Return [x, y] of the center of cell containing provided text 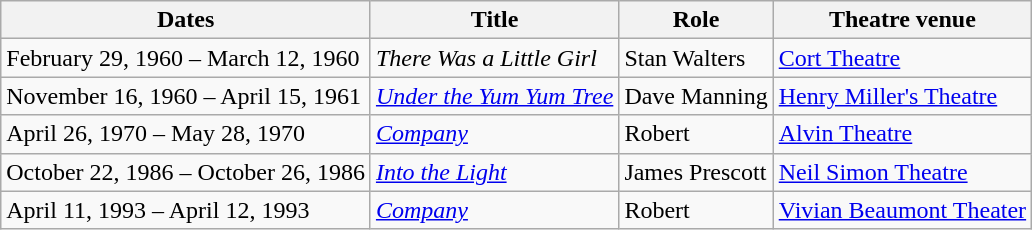
February 29, 1960 – March 12, 1960 [186, 58]
Alvin Theatre [902, 134]
October 22, 1986 – October 26, 1986 [186, 172]
Theatre venue [902, 20]
Title [494, 20]
April 26, 1970 – May 28, 1970 [186, 134]
There Was a Little Girl [494, 58]
Dave Manning [696, 96]
Role [696, 20]
November 16, 1960 – April 15, 1961 [186, 96]
Under the Yum Yum Tree [494, 96]
Stan Walters [696, 58]
Neil Simon Theatre [902, 172]
James Prescott [696, 172]
Cort Theatre [902, 58]
Henry Miller's Theatre [902, 96]
Dates [186, 20]
Into the Light [494, 172]
Vivian Beaumont Theater [902, 210]
April 11, 1993 – April 12, 1993 [186, 210]
